Return the (X, Y) coordinate for the center point of the cell that contains the specified text.  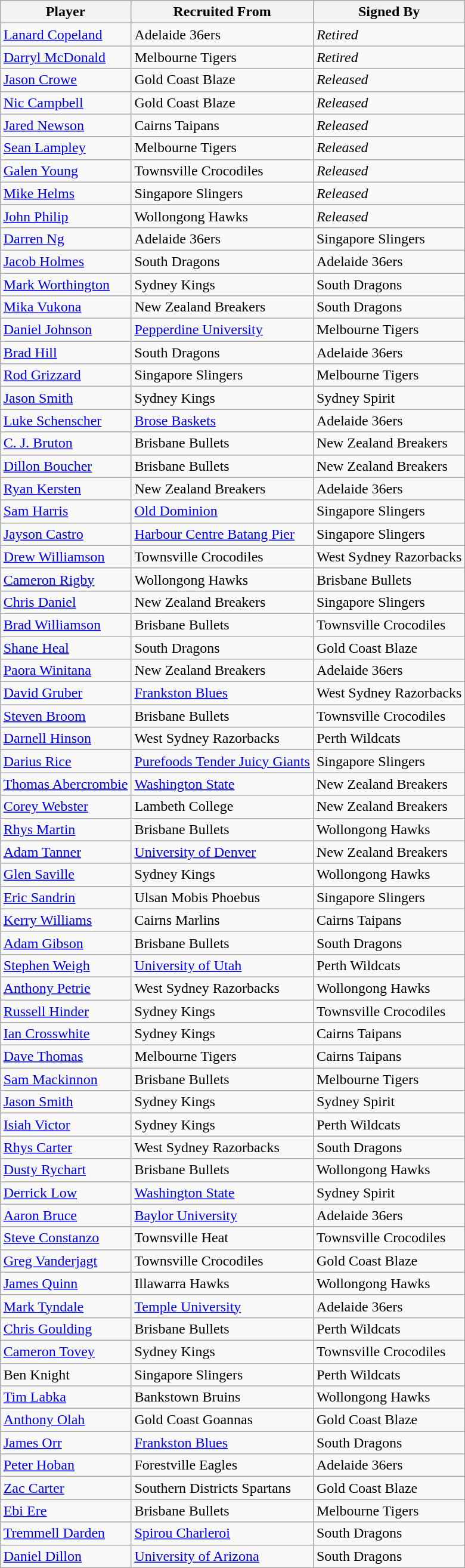
Pepperdine University (222, 330)
James Quinn (66, 1283)
Southern Districts Spartans (222, 1488)
Anthony Olah (66, 1420)
C. J. Bruton (66, 443)
Ryan Kersten (66, 489)
University of Utah (222, 965)
Corey Webster (66, 807)
Thomas Abercrombie (66, 784)
University of Arizona (222, 1556)
Lanard Copeland (66, 35)
Darius Rice (66, 761)
Mark Tyndale (66, 1306)
Bankstown Bruins (222, 1397)
University of Denver (222, 852)
Temple University (222, 1306)
Recruited From (222, 12)
John Philip (66, 216)
Purefoods Tender Juicy Giants (222, 761)
Adam Gibson (66, 943)
Luke Schenscher (66, 421)
Galen Young (66, 171)
James Orr (66, 1443)
Sean Lampley (66, 148)
Isiah Victor (66, 1125)
Mika Vukona (66, 307)
Cairns Marlins (222, 920)
Rhys Carter (66, 1147)
Greg Vanderjagt (66, 1261)
Kerry Williams (66, 920)
Drew Williamson (66, 557)
Mike Helms (66, 193)
Brose Baskets (222, 421)
Townsville Heat (222, 1238)
Cameron Rigby (66, 579)
Darnell Hinson (66, 739)
Zac Carter (66, 1488)
Adam Tanner (66, 852)
Darren Ng (66, 239)
Rhys Martin (66, 829)
Eric Sandrin (66, 897)
Rod Grizzard (66, 375)
Derrick Low (66, 1193)
Steve Constanzo (66, 1238)
Dillon Boucher (66, 466)
Dusty Rychart (66, 1170)
Illawarra Hawks (222, 1283)
Sam Mackinnon (66, 1079)
Brad Hill (66, 353)
Gold Coast Goannas (222, 1420)
Ben Knight (66, 1374)
Paora Winitana (66, 671)
Ian Crosswhite (66, 1034)
Sam Harris (66, 511)
Harbour Centre Batang Pier (222, 534)
Old Dominion (222, 511)
Ulsan Mobis Phoebus (222, 897)
Chris Daniel (66, 602)
Spirou Charleroi (222, 1533)
Mark Worthington (66, 285)
Ebi Ere (66, 1511)
Tremmell Darden (66, 1533)
Nic Campbell (66, 103)
Player (66, 12)
Glen Saville (66, 875)
Darryl McDonald (66, 57)
David Gruber (66, 693)
Jayson Castro (66, 534)
Dave Thomas (66, 1057)
Peter Hoban (66, 1465)
Cameron Tovey (66, 1351)
Russell Hinder (66, 1011)
Brad Williamson (66, 625)
Forestville Eagles (222, 1465)
Anthony Petrie (66, 988)
Steven Broom (66, 716)
Signed By (389, 12)
Tim Labka (66, 1397)
Aaron Bruce (66, 1215)
Lambeth College (222, 807)
Stephen Weigh (66, 965)
Baylor University (222, 1215)
Daniel Dillon (66, 1556)
Jason Crowe (66, 80)
Shane Heal (66, 647)
Jacob Holmes (66, 261)
Jared Newson (66, 125)
Chris Goulding (66, 1329)
Daniel Johnson (66, 330)
